Search for the cell housing the specified text and yield its [X, Y] center coordinate. 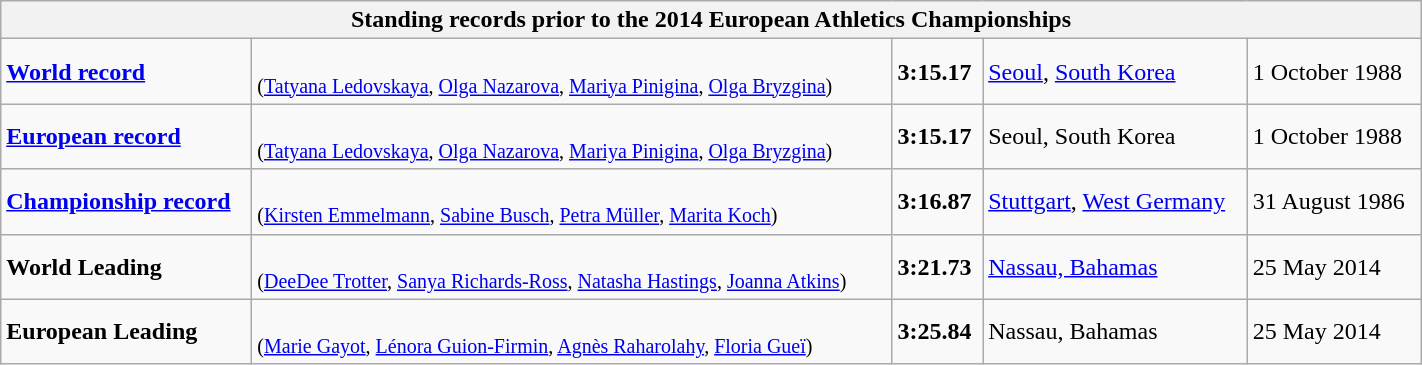
3:21.73 [938, 266]
3:16.87 [938, 202]
Championship record [126, 202]
(Marie Gayot, Lénora Guion-Firmin, Agnès Raharolahy, Floria Gueï) [572, 332]
(DeeDee Trotter, Sanya Richards-Ross, Natasha Hastings, Joanna Atkins) [572, 266]
European record [126, 136]
World Leading [126, 266]
(Kirsten Emmelmann, Sabine Busch, Petra Müller, Marita Koch) [572, 202]
Standing records prior to the 2014 European Athletics Championships [711, 20]
Stuttgart, West Germany [1116, 202]
31 August 1986 [1334, 202]
3:25.84 [938, 332]
World record [126, 72]
European Leading [126, 332]
